Return the [x, y] coordinate for the center point of the cell that contains the specified text.  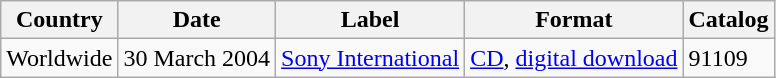
Worldwide [60, 58]
Catalog [728, 20]
Country [60, 20]
Date [197, 20]
Format [574, 20]
Label [370, 20]
Sony International [370, 58]
30 March 2004 [197, 58]
91109 [728, 58]
CD, digital download [574, 58]
